Return (x, y) of the center of cell containing provided text 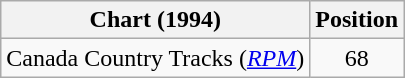
68 (357, 58)
Chart (1994) (156, 20)
Canada Country Tracks (RPM) (156, 58)
Position (357, 20)
